Locate the cell with the specified text and output its [x, y] center coordinate. 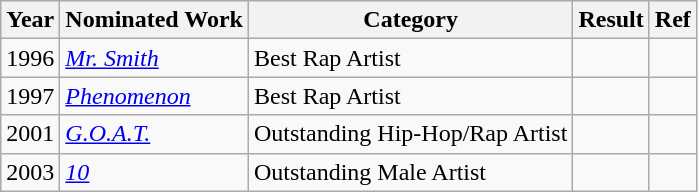
Result [611, 20]
2001 [30, 134]
1996 [30, 58]
1997 [30, 96]
2003 [30, 172]
Mr. Smith [154, 58]
Outstanding Hip-Hop/Rap Artist [410, 134]
G.O.A.T. [154, 134]
Year [30, 20]
Phenomenon [154, 96]
Outstanding Male Artist [410, 172]
Nominated Work [154, 20]
Category [410, 20]
10 [154, 172]
Ref [672, 20]
